Identify which cell holds the provided text, then report its [X, Y] central coordinate. 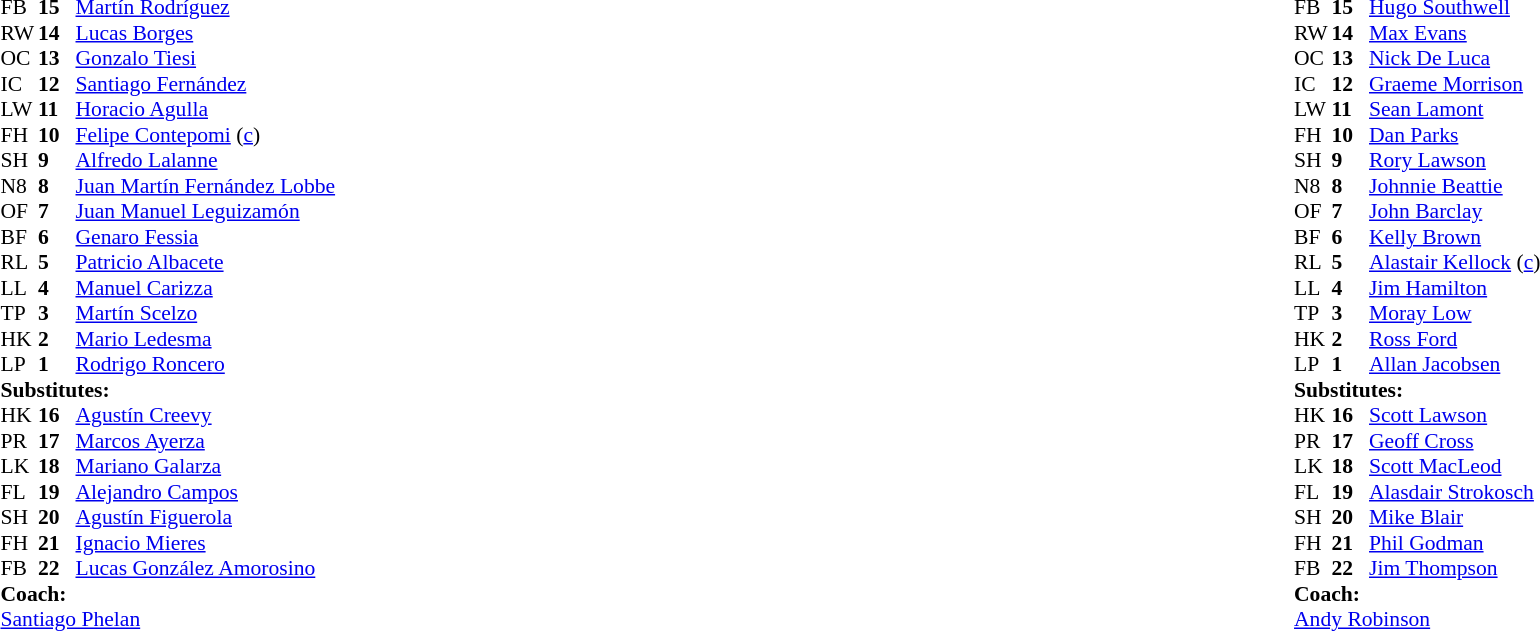
Lucas Borges [206, 33]
Rodrigo Roncero [206, 365]
Mariano Galarza [206, 467]
Agustín Creevy [206, 415]
Gonzalo Tiesi [206, 59]
Phil Godman [1454, 543]
Ignacio Mieres [206, 543]
Horacio Agulla [206, 109]
Mario Ledesma [206, 339]
Jim Hamilton [1454, 288]
Jim Thompson [1454, 569]
Graeme Morrison [1454, 84]
Felipe Contepomi (c) [206, 135]
Juan Manuel Leguizamón [206, 211]
Patricio Albacete [206, 263]
Max Evans [1454, 33]
John Barclay [1454, 211]
Nick De Luca [1454, 59]
Marcos Ayerza [206, 441]
Kelly Brown [1454, 237]
Agustín Figuerola [206, 517]
Alastair Kellock (c) [1454, 263]
Ross Ford [1454, 339]
Santiago Fernández [206, 84]
Moray Low [1454, 313]
Johnnie Beattie [1454, 186]
Geoff Cross [1454, 441]
Alfredo Lalanne [206, 161]
Dan Parks [1454, 135]
Juan Martín Fernández Lobbe [206, 186]
Scott MacLeod [1454, 467]
Scott Lawson [1454, 415]
Lucas González Amorosino [206, 569]
Rory Lawson [1454, 161]
Alejandro Campos [206, 492]
Martín Scelzo [206, 313]
Allan Jacobsen [1454, 365]
Sean Lamont [1454, 109]
Genaro Fessia [206, 237]
Manuel Carizza [206, 288]
Mike Blair [1454, 517]
Alasdair Strokosch [1454, 492]
